Detect which cell encompasses the target text, then output its [x, y] center coordinate. 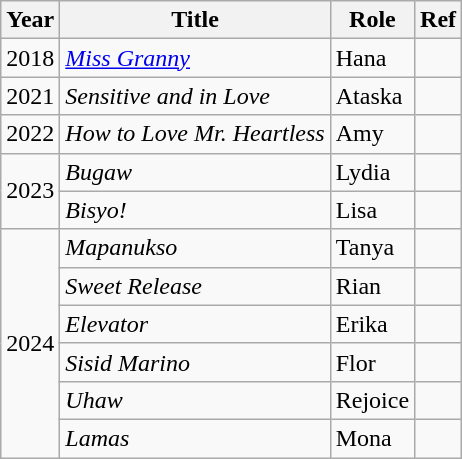
Erika [372, 324]
2022 [30, 134]
Sensitive and in Love [195, 96]
Mapanukso [195, 248]
Title [195, 20]
Year [30, 20]
2018 [30, 58]
Ataska [372, 96]
Lydia [372, 172]
Rejoice [372, 400]
Lisa [372, 210]
Ref [438, 20]
2024 [30, 343]
Bisyo! [195, 210]
Flor [372, 362]
Lamas [195, 438]
Miss Granny [195, 58]
Sisid Marino [195, 362]
Amy [372, 134]
How to Love Mr. Heartless [195, 134]
Mona [372, 438]
Sweet Release [195, 286]
Rian [372, 286]
Uhaw [195, 400]
Role [372, 20]
Hana [372, 58]
Tanya [372, 248]
2021 [30, 96]
Bugaw [195, 172]
2023 [30, 191]
Elevator [195, 324]
